Identify which cell holds the provided text, then report its (X, Y) central coordinate. 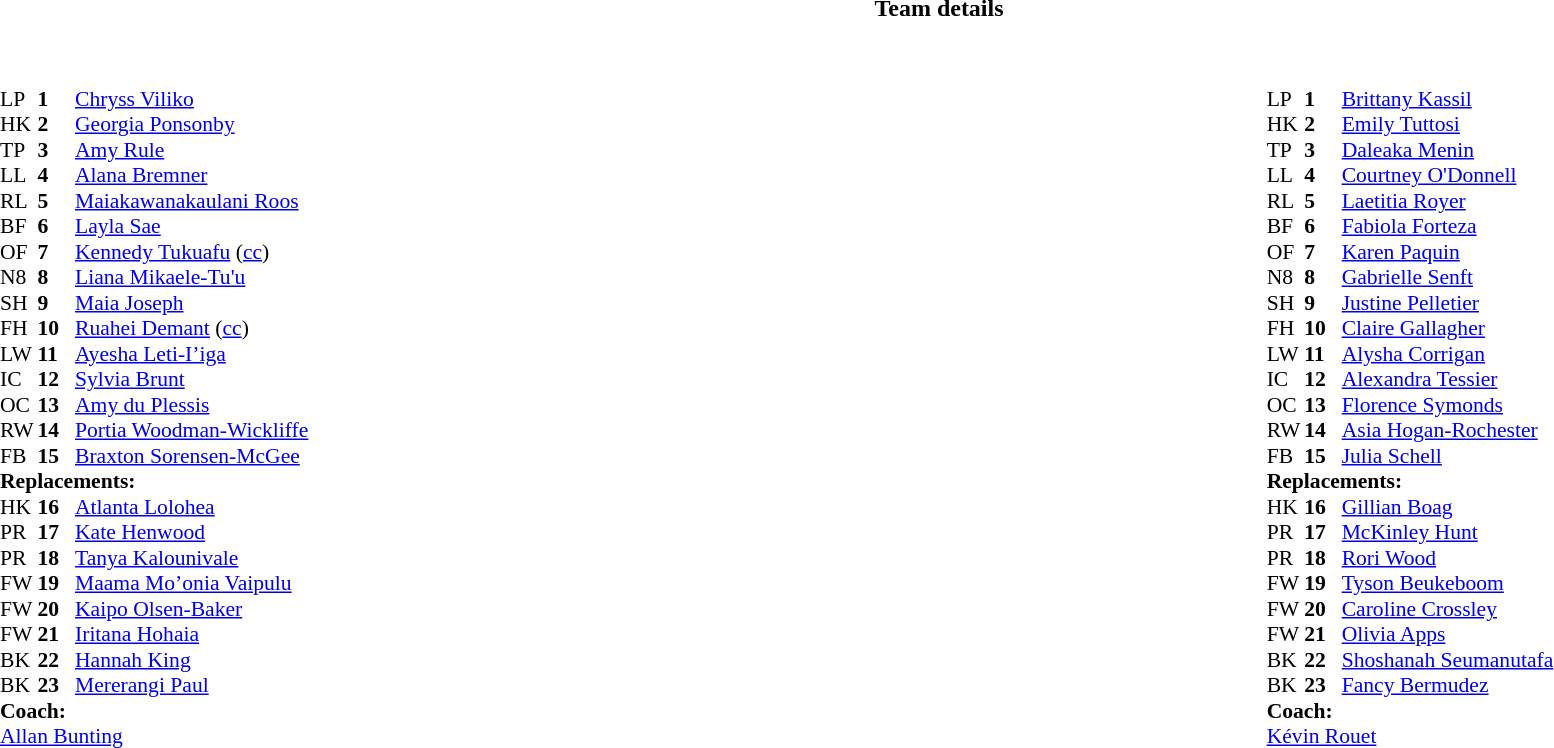
Sylvia Brunt (192, 379)
Liana Mikaele-Tu'u (192, 277)
Caroline Crossley (1448, 609)
Maama Mo’onia Vaipulu (192, 583)
Maia Joseph (192, 303)
Chryss Viliko (192, 99)
Courtney O'Donnell (1448, 175)
Justine Pelletier (1448, 303)
Kennedy Tukuafu (cc) (192, 252)
Tyson Beukeboom (1448, 583)
Amy du Plessis (192, 405)
Alexandra Tessier (1448, 379)
Fabiola Forteza (1448, 227)
Braxton Sorensen-McGee (192, 456)
Alysha Corrigan (1448, 354)
Alana Bremner (192, 175)
McKinley Hunt (1448, 533)
Ruahei Demant (cc) (192, 329)
Maiakawanakaulani Roos (192, 201)
Layla Sae (192, 227)
Hannah King (192, 660)
Emily Tuttosi (1448, 125)
Amy Rule (192, 150)
Olivia Apps (1448, 635)
Atlanta Lolohea (192, 507)
Brittany Kassil (1448, 99)
Karen Paquin (1448, 252)
Iritana Hohaia (192, 635)
Ayesha Leti-I’iga (192, 354)
Laetitia Royer (1448, 201)
Julia Schell (1448, 456)
Kate Henwood (192, 533)
Florence Symonds (1448, 405)
Fancy Bermudez (1448, 685)
Tanya Kalounivale (192, 558)
Kaipo Olsen-Baker (192, 609)
Gillian Boag (1448, 507)
Mererangi Paul (192, 685)
Rori Wood (1448, 558)
Asia Hogan-Rochester (1448, 431)
Gabrielle Senft (1448, 277)
Georgia Ponsonby (192, 125)
Claire Gallagher (1448, 329)
Shoshanah Seumanutafa (1448, 660)
Daleaka Menin (1448, 150)
Portia Woodman-Wickliffe (192, 431)
